Identify which cell holds the provided text, then report its [x, y] central coordinate. 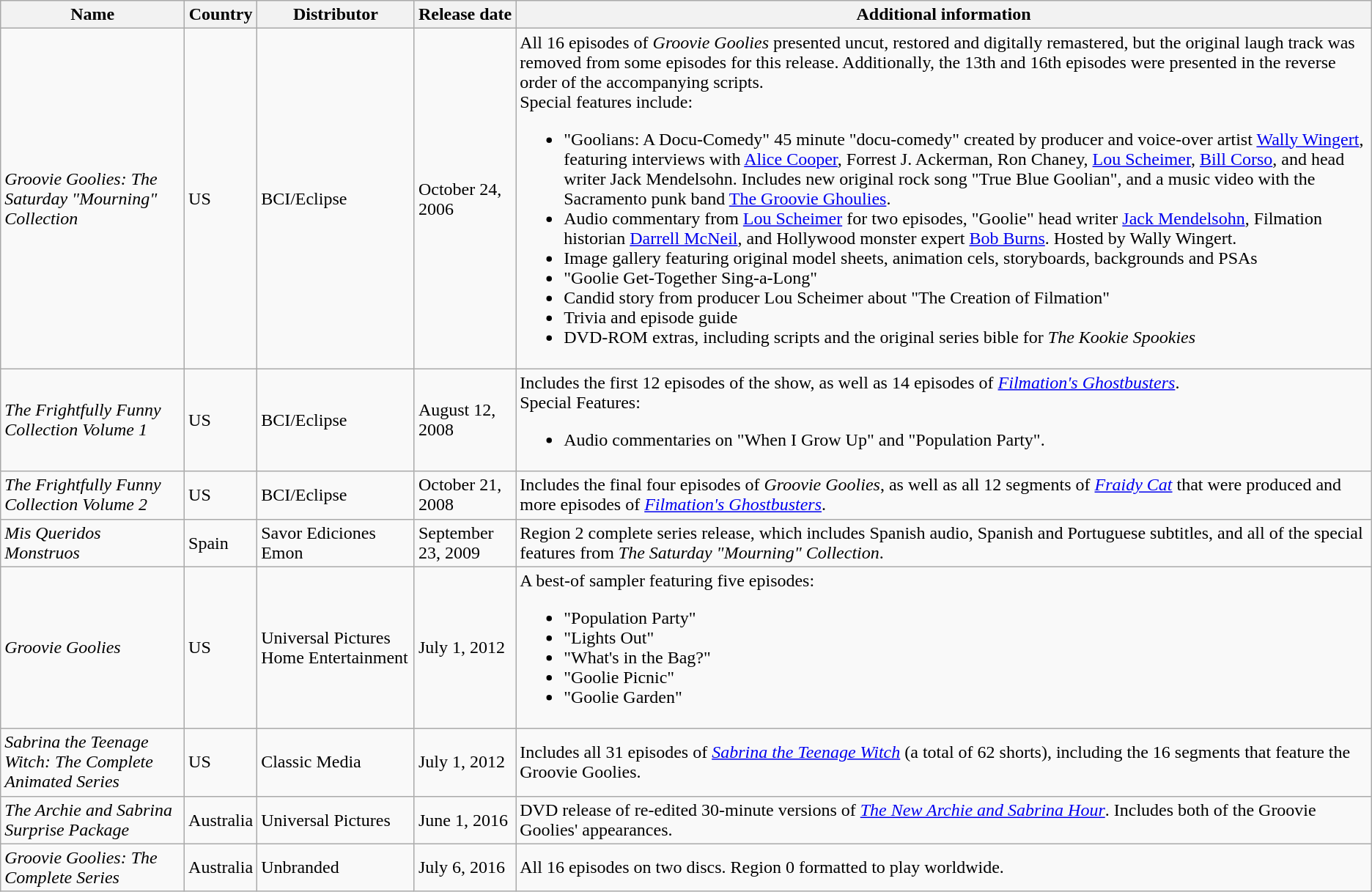
Universal Pictures [336, 819]
All 16 episodes on two discs. Region 0 formatted to play worldwide. [944, 868]
September 23, 2009 [465, 542]
The Frightfully Funny Collection Volume 2 [92, 495]
Spain [221, 542]
Unbranded [336, 868]
DVD release of re-edited 30-minute versions of The New Archie and Sabrina Hour. Includes both of the Groovie Goolies' appearances. [944, 819]
Classic Media [336, 762]
Sabrina the Teenage Witch: The Complete Animated Series [92, 762]
Release date [465, 15]
October 24, 2006 [465, 199]
Groovie Goolies [92, 648]
Additional information [944, 15]
Distributor [336, 15]
Savor Ediciones Emon [336, 542]
August 12, 2008 [465, 420]
Mis Queridos Monstruos [92, 542]
Name [92, 15]
The Archie and Sabrina Surprise Package [92, 819]
July 6, 2016 [465, 868]
Groovie Goolies: The Saturday "Mourning" Collection [92, 199]
Country [221, 15]
Universal Pictures Home Entertainment [336, 648]
Groovie Goolies: The Complete Series [92, 868]
The Frightfully Funny Collection Volume 1 [92, 420]
A best-of sampler featuring five episodes:"Population Party""Lights Out""What's in the Bag?""Goolie Picnic""Goolie Garden" [944, 648]
Includes all 31 episodes of Sabrina the Teenage Witch (a total of 62 shorts), including the 16 segments that feature the Groovie Goolies. [944, 762]
June 1, 2016 [465, 819]
October 21, 2008 [465, 495]
